Search for the cell housing the specified text and yield its [x, y] center coordinate. 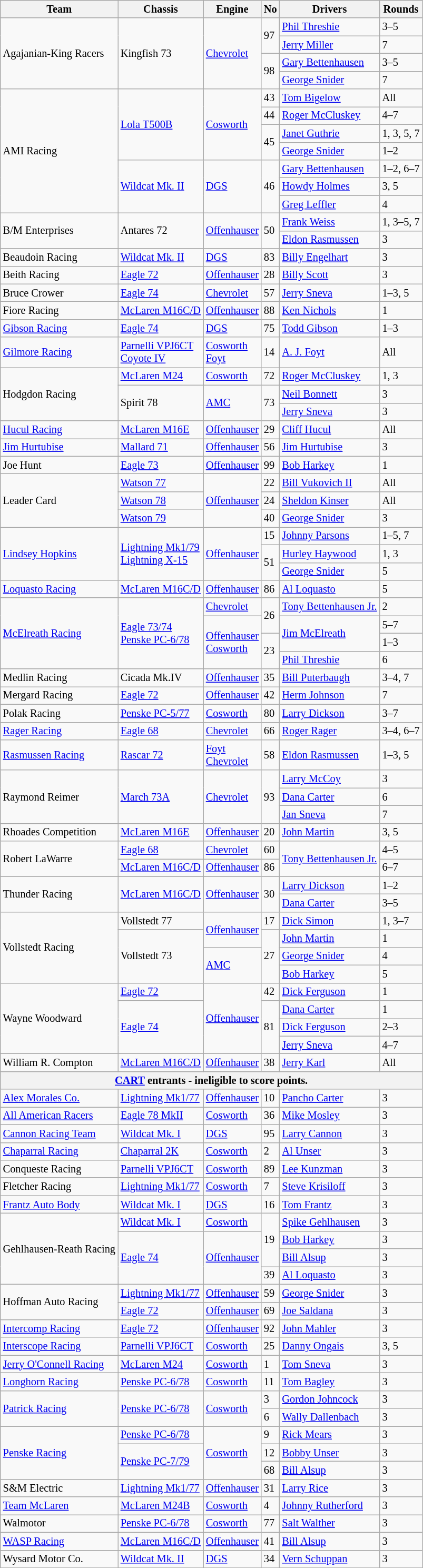
S&M Electric [59, 1488]
Rhoades Competition [59, 832]
75 [271, 328]
Johnny Parsons [330, 536]
25 [271, 1346]
41 [271, 1541]
John Mahler [330, 1328]
Rounds [401, 9]
Mike Mosley [330, 1116]
Todd Gibson [330, 328]
Vollstedt Racing [59, 947]
Engine [232, 9]
Intercomp Racing [59, 1328]
Polak Racing [59, 713]
A. J. Foyt [330, 352]
29 [271, 429]
Rascar 72 [161, 755]
Eagle 73 [161, 465]
19 [271, 1240]
44 [271, 115]
Watson 79 [161, 518]
23 [271, 651]
Joe Hunt [59, 465]
81 [271, 1027]
Hurley Haywood [330, 554]
38 [271, 1062]
15 [271, 536]
Robert LaWarre [59, 859]
Medlin Racing [59, 678]
3–4, 6–7 [401, 731]
Lightning Mk1/79Lightning X-15 [161, 553]
3–7 [401, 713]
Sheldon Kinser [330, 500]
59 [271, 1293]
Neil Bonnett [330, 394]
22 [271, 482]
28 [271, 275]
Agajanian-King Racers [59, 54]
20 [271, 832]
Rasmussen Racing [59, 755]
95 [271, 1133]
Hoffman Auto Racing [59, 1302]
83 [271, 258]
Dick Simon [330, 921]
73 [271, 402]
Howdy Holmes [330, 186]
Cicada Mk.IV [161, 678]
Joe Saldana [330, 1311]
Gilmore Racing [59, 352]
5–7 [401, 625]
Spike Gehlhausen [330, 1222]
36 [271, 1116]
Gordon Johncock [330, 1399]
12 [271, 1453]
40 [271, 518]
Penske Racing [59, 1453]
Johnny Rutherford [330, 1506]
31 [271, 1488]
14 [271, 352]
Greg Leffler [330, 204]
68 [271, 1470]
All American Racers [59, 1116]
Chaparral Racing [59, 1151]
Wally Dallenbach [330, 1417]
Jim McElreath [330, 633]
24 [271, 500]
William R. Compton [59, 1062]
Antares 72 [161, 231]
Raymond Reimer [59, 796]
69 [271, 1311]
Billy Engelhart [330, 258]
10 [271, 1098]
93 [271, 796]
March 73A [161, 796]
Hucul Racing [59, 429]
Fletcher Racing [59, 1187]
34 [271, 1559]
Rick Mears [330, 1435]
4–5 [401, 850]
Ken Nichols [330, 310]
17 [271, 921]
Thunder Racing [59, 894]
57 [271, 293]
Tom Frantz [330, 1205]
Bill Puterbaugh [330, 678]
43 [271, 98]
Leader Card [59, 500]
26 [271, 615]
Drivers [330, 9]
Tom Bigelow [330, 98]
Watson 77 [161, 482]
Eagle 78 MkII [161, 1116]
Chassis [161, 9]
Jerry O'Connell Racing [59, 1364]
No [271, 9]
1–2, 6–7 [401, 169]
Vollstedt 73 [161, 956]
Jerry Karl [330, 1062]
Tom Bagley [330, 1382]
OffenhauserCosworth [232, 643]
1, 3–5, 7 [401, 222]
27 [271, 956]
Al Unser [330, 1151]
Bruce Crower [59, 293]
AMI Racing [59, 151]
Eagle 73/74Penske PC-6/78 [161, 633]
Herm Johnson [330, 695]
Wayne Woodward [59, 1019]
Penske PC-7/79 [161, 1461]
Bobby Unser [330, 1453]
16 [271, 1205]
51 [271, 563]
Larry McCoy [330, 779]
Beith Racing [59, 275]
88 [271, 310]
1, 3–7 [401, 921]
Salt Walther [330, 1523]
Pancho Carter [330, 1098]
Team [59, 9]
Lee Kunzman [330, 1169]
30 [271, 894]
35 [271, 678]
Cannon Racing Team [59, 1133]
Watson 78 [161, 500]
Billy Scott [330, 275]
9 [271, 1435]
Tom Sneva [330, 1364]
77 [271, 1523]
1, 3, 5, 7 [401, 133]
Larry Cannon [330, 1133]
Rager Racing [59, 731]
Vern Schuppan [330, 1559]
Conqueste Racing [59, 1169]
Lindsey Hopkins [59, 553]
45 [271, 142]
Interscope Racing [59, 1346]
Kingfish 73 [161, 54]
98 [271, 71]
2–3 [401, 1027]
56 [271, 447]
CosworthFoyt [232, 352]
McLaren M24B [161, 1506]
Gehlhausen-Reath Racing [59, 1248]
Hodgdon Racing [59, 394]
6–7 [401, 867]
Gibson Racing [59, 328]
Alex Morales Co. [59, 1098]
Team McLaren [59, 1506]
39 [271, 1275]
Parnelli VPJ6CTCoyote IV [161, 352]
WASP Racing [59, 1541]
3–4, 7 [401, 678]
Jerry Miller [330, 45]
Penske PC-5/77 [161, 713]
Frank Weiss [330, 222]
Mallard 71 [161, 447]
72 [271, 376]
Janet Guthrie [330, 133]
Spirit 78 [161, 402]
50 [271, 231]
92 [271, 1328]
Chaparral 2K [161, 1151]
Steve Krisiloff [330, 1187]
Fiore Racing [59, 310]
B/M Enterprises [59, 231]
58 [271, 755]
Jan Sneva [330, 814]
97 [271, 36]
Beaudoin Racing [59, 258]
CART entrants - ineligible to score points. [212, 1080]
60 [271, 850]
Frantz Auto Body [59, 1205]
Mergard Racing [59, 695]
McElreath Racing [59, 633]
Cliff Hucul [330, 429]
Roger Rager [330, 731]
1–5, 7 [401, 536]
89 [271, 1169]
Wysard Motor Co. [59, 1559]
Patrick Racing [59, 1408]
Loquasto Racing [59, 589]
46 [271, 186]
80 [271, 713]
FoytChevrolet [232, 755]
Bill Vukovich II [330, 482]
Vollstedt 77 [161, 921]
Larry Rice [330, 1488]
Longhorn Racing [59, 1382]
99 [271, 465]
Danny Ongais [330, 1346]
Walmotor [59, 1523]
11 [271, 1382]
Lola T500B [161, 124]
66 [271, 731]
